Provide the [X, Y] coordinate of the cell's center where the given text is located.  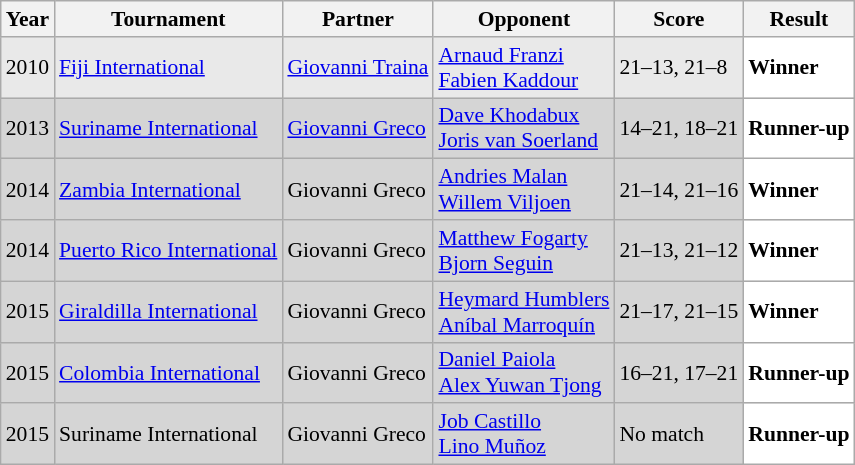
21–17, 21–15 [678, 312]
21–13, 21–8 [678, 68]
2010 [28, 68]
Giovanni Traina [358, 68]
Colombia International [168, 372]
Fiji International [168, 68]
Score [678, 19]
Giraldilla International [168, 312]
Daniel Paiola Alex Yuwan Tjong [524, 372]
Andries Malan Willem Viljoen [524, 190]
Partner [358, 19]
Result [798, 19]
No match [678, 434]
Job Castillo Lino Muñoz [524, 434]
16–21, 17–21 [678, 372]
Zambia International [168, 190]
Tournament [168, 19]
Arnaud Franzi Fabien Kaddour [524, 68]
Year [28, 19]
Puerto Rico International [168, 250]
2013 [28, 128]
21–14, 21–16 [678, 190]
Heymard Humblers Aníbal Marroquín [524, 312]
Opponent [524, 19]
14–21, 18–21 [678, 128]
21–13, 21–12 [678, 250]
Dave Khodabux Joris van Soerland [524, 128]
Matthew Fogarty Bjorn Seguin [524, 250]
